Search for the cell housing the specified text and yield its [x, y] center coordinate. 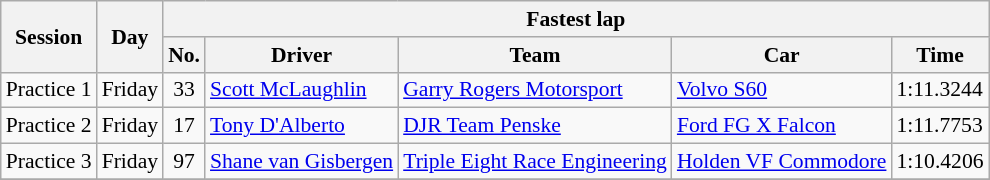
Scott McLaughlin [302, 90]
17 [184, 126]
Garry Rogers Motorsport [535, 90]
No. [184, 55]
Session [49, 36]
1:11.7753 [940, 126]
Ford FG X Falcon [782, 126]
Fastest lap [576, 19]
Car [782, 55]
DJR Team Penske [535, 126]
1:11.3244 [940, 90]
Holden VF Commodore [782, 162]
1:10.4206 [940, 162]
Practice 2 [49, 126]
97 [184, 162]
Time [940, 55]
33 [184, 90]
Triple Eight Race Engineering [535, 162]
Driver [302, 55]
Practice 3 [49, 162]
Tony D'Alberto [302, 126]
Team [535, 55]
Shane van Gisbergen [302, 162]
Practice 1 [49, 90]
Volvo S60 [782, 90]
Day [130, 36]
